Detect which cell encompasses the target text, then output its [X, Y] center coordinate. 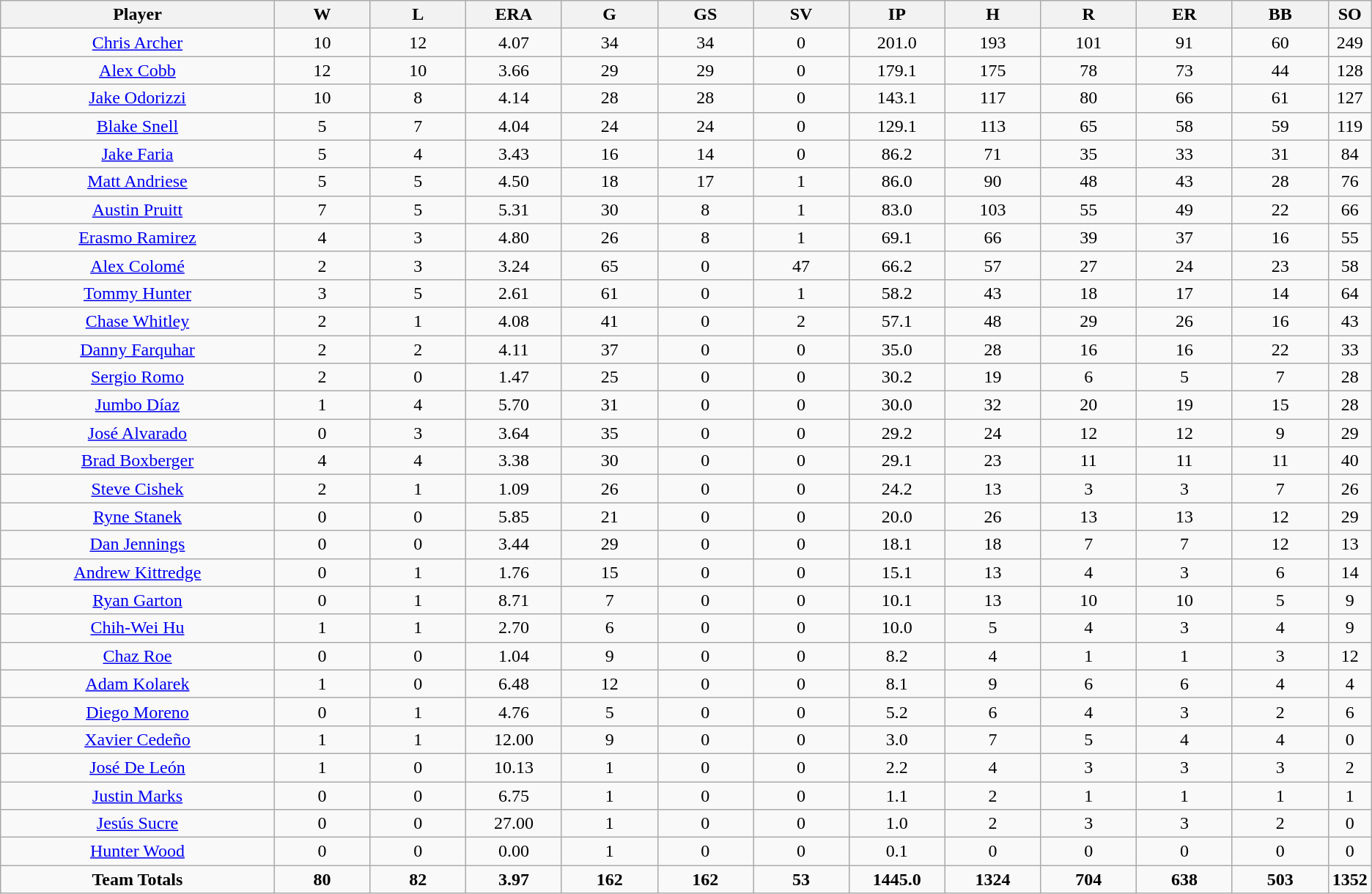
Alex Cobb [138, 70]
103 [992, 210]
SO [1350, 15]
Tommy Hunter [138, 293]
3.38 [514, 461]
1.0 [897, 824]
84 [1350, 154]
30.2 [897, 377]
R [1089, 15]
78 [1089, 70]
3.64 [514, 433]
101 [1089, 43]
Diego Moreno [138, 712]
Ryne Stanek [138, 517]
10.13 [514, 767]
Alex Colomé [138, 265]
1352 [1350, 879]
21 [610, 517]
BB [1280, 15]
SV [802, 15]
8.71 [514, 600]
69.1 [897, 237]
Andrew Kittredge [138, 572]
L [418, 15]
1324 [992, 879]
3.0 [897, 739]
175 [992, 70]
G [610, 15]
25 [610, 377]
Steve Cishek [138, 489]
503 [1280, 879]
IP [897, 15]
Adam Kolarek [138, 684]
3.97 [514, 879]
ERA [514, 15]
704 [1089, 879]
5.85 [514, 517]
Chase Whitley [138, 321]
1445.0 [897, 879]
35.0 [897, 350]
27.00 [514, 824]
Matt Andriese [138, 182]
1.76 [514, 572]
47 [802, 265]
Team Totals [138, 879]
Player [138, 15]
29.2 [897, 433]
1.47 [514, 377]
Ryan Garton [138, 600]
20.0 [897, 517]
2.70 [514, 628]
Austin Pruitt [138, 210]
66.2 [897, 265]
179.1 [897, 70]
39 [1089, 237]
1.09 [514, 489]
57 [992, 265]
W [322, 15]
Hunter Wood [138, 851]
29.1 [897, 461]
4.50 [514, 182]
Chaz Roe [138, 656]
71 [992, 154]
0.00 [514, 851]
5.31 [514, 210]
Chih-Wei Hu [138, 628]
6.48 [514, 684]
10.0 [897, 628]
113 [992, 126]
59 [1280, 126]
201.0 [897, 43]
119 [1350, 126]
8.1 [897, 684]
249 [1350, 43]
Chris Archer [138, 43]
44 [1280, 70]
Jesús Sucre [138, 824]
2.61 [514, 293]
128 [1350, 70]
143.1 [897, 98]
1.1 [897, 795]
8.2 [897, 656]
73 [1184, 70]
Danny Farquhar [138, 350]
91 [1184, 43]
64 [1350, 293]
Blake Snell [138, 126]
10.1 [897, 600]
3.66 [514, 70]
5.70 [514, 405]
Xavier Cedeño [138, 739]
58.2 [897, 293]
49 [1184, 210]
41 [610, 321]
24.2 [897, 489]
5.2 [897, 712]
4.08 [514, 321]
ER [1184, 15]
86.0 [897, 182]
53 [802, 879]
Erasmo Ramirez [138, 237]
3.24 [514, 265]
Jake Odorizzi [138, 98]
18.1 [897, 544]
4.11 [514, 350]
0.1 [897, 851]
76 [1350, 182]
Jumbo Díaz [138, 405]
83.0 [897, 210]
57.1 [897, 321]
27 [1089, 265]
José Alvarado [138, 433]
3.43 [514, 154]
1.04 [514, 656]
Jake Faria [138, 154]
127 [1350, 98]
Dan Jennings [138, 544]
90 [992, 182]
40 [1350, 461]
3.44 [514, 544]
638 [1184, 879]
2.2 [897, 767]
117 [992, 98]
15.1 [897, 572]
José De León [138, 767]
4.04 [514, 126]
H [992, 15]
60 [1280, 43]
4.14 [514, 98]
193 [992, 43]
86.2 [897, 154]
4.07 [514, 43]
12.00 [514, 739]
Justin Marks [138, 795]
30.0 [897, 405]
20 [1089, 405]
4.80 [514, 237]
6.75 [514, 795]
32 [992, 405]
Brad Boxberger [138, 461]
82 [418, 879]
GS [705, 15]
129.1 [897, 126]
4.76 [514, 712]
Sergio Romo [138, 377]
